Identify which cell holds the provided text, then report its [X, Y] central coordinate. 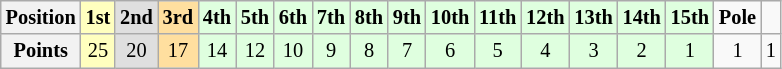
Points [41, 51]
10 [293, 51]
10th [450, 17]
1st [98, 17]
6th [293, 17]
13th [593, 17]
2 [642, 51]
3 [593, 51]
9th [407, 17]
15th [690, 17]
Position [41, 17]
5th [255, 17]
11th [498, 17]
12 [255, 51]
12th [545, 17]
25 [98, 51]
7 [407, 51]
14th [642, 17]
4th [217, 17]
2nd [136, 17]
6 [450, 51]
4 [545, 51]
7th [331, 17]
5 [498, 51]
9 [331, 51]
Pole [738, 17]
20 [136, 51]
8 [369, 51]
3rd [178, 17]
8th [369, 17]
14 [217, 51]
17 [178, 51]
